Return the [X, Y] coordinate for the center point of the cell that contains the specified text.  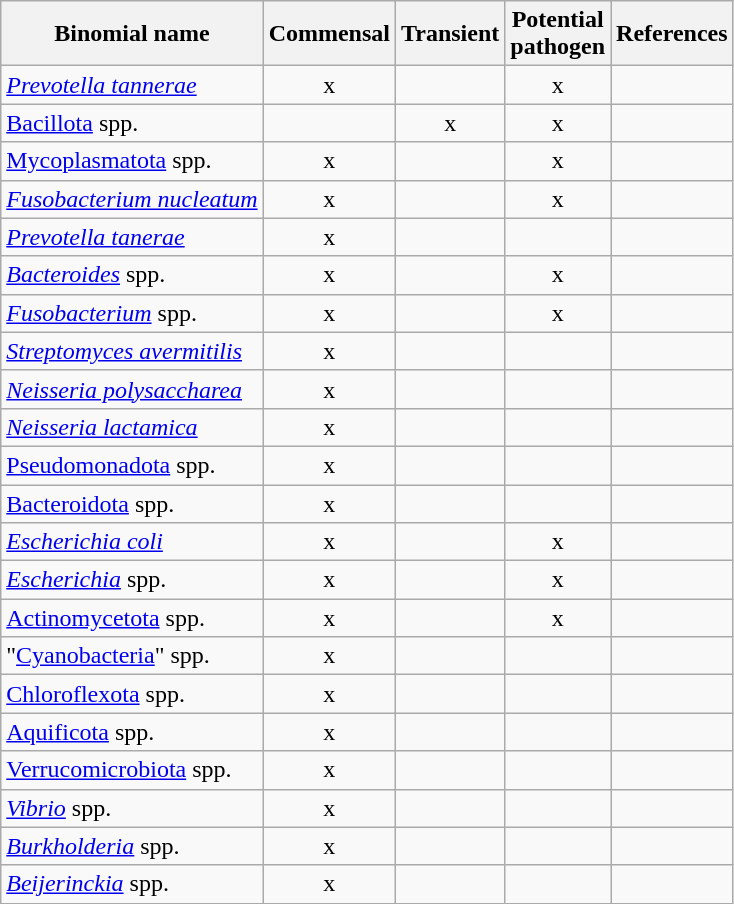
Neisseria polysaccharea [132, 389]
Neisseria lactamica [132, 427]
Potentialpathogen [558, 34]
Transient [450, 34]
Pseudomonadota spp. [132, 465]
Bacillota spp. [132, 123]
Verrucomicrobiota spp. [132, 770]
Fusobacterium nucleatum [132, 199]
Streptomyces avermitilis [132, 351]
Chloroflexota spp. [132, 694]
Mycoplasmatota spp. [132, 161]
Prevotella tannerae [132, 85]
Aquificota spp. [132, 732]
Vibrio spp. [132, 808]
Escherichia spp. [132, 580]
Bacteroidota spp. [132, 503]
Commensal [329, 34]
Prevotella tanerae [132, 237]
Binomial name [132, 34]
"Cyanobacteria" spp. [132, 656]
Escherichia coli [132, 542]
Fusobacterium spp. [132, 313]
Bacteroides spp. [132, 275]
Actinomycetota spp. [132, 618]
Beijerinckia spp. [132, 884]
References [672, 34]
Burkholderia spp. [132, 846]
